For the text-containing cell, return its midpoint in [X, Y] coordinate format. 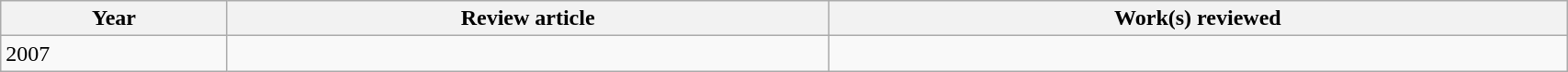
Work(s) reviewed [1198, 18]
2007 [114, 54]
Review article [527, 18]
Year [114, 18]
